Detect which cell encompasses the target text, then output its [x, y] center coordinate. 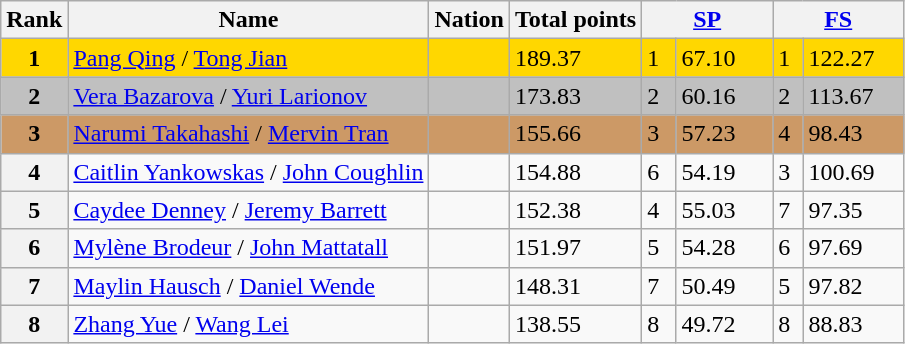
54.19 [724, 172]
138.55 [575, 324]
Narumi Takahashi / Mervin Tran [248, 134]
57.23 [724, 134]
Name [248, 20]
54.28 [724, 248]
50.49 [724, 286]
Vera Bazarova / Yuri Larionov [248, 96]
55.03 [724, 210]
Nation [469, 20]
Mylène Brodeur / John Mattatall [248, 248]
Caitlin Yankowskas / John Coughlin [248, 172]
97.69 [854, 248]
113.67 [854, 96]
Maylin Hausch / Daniel Wende [248, 286]
Rank [34, 20]
152.38 [575, 210]
60.16 [724, 96]
122.27 [854, 58]
SP [708, 20]
151.97 [575, 248]
98.43 [854, 134]
100.69 [854, 172]
154.88 [575, 172]
88.83 [854, 324]
155.66 [575, 134]
148.31 [575, 286]
Caydee Denney / Jeremy Barrett [248, 210]
FS [838, 20]
49.72 [724, 324]
173.83 [575, 96]
Total points [575, 20]
97.82 [854, 286]
189.37 [575, 58]
97.35 [854, 210]
Pang Qing / Tong Jian [248, 58]
67.10 [724, 58]
Zhang Yue / Wang Lei [248, 324]
